Provide the (X, Y) coordinate of the cell's center where the given text is located.  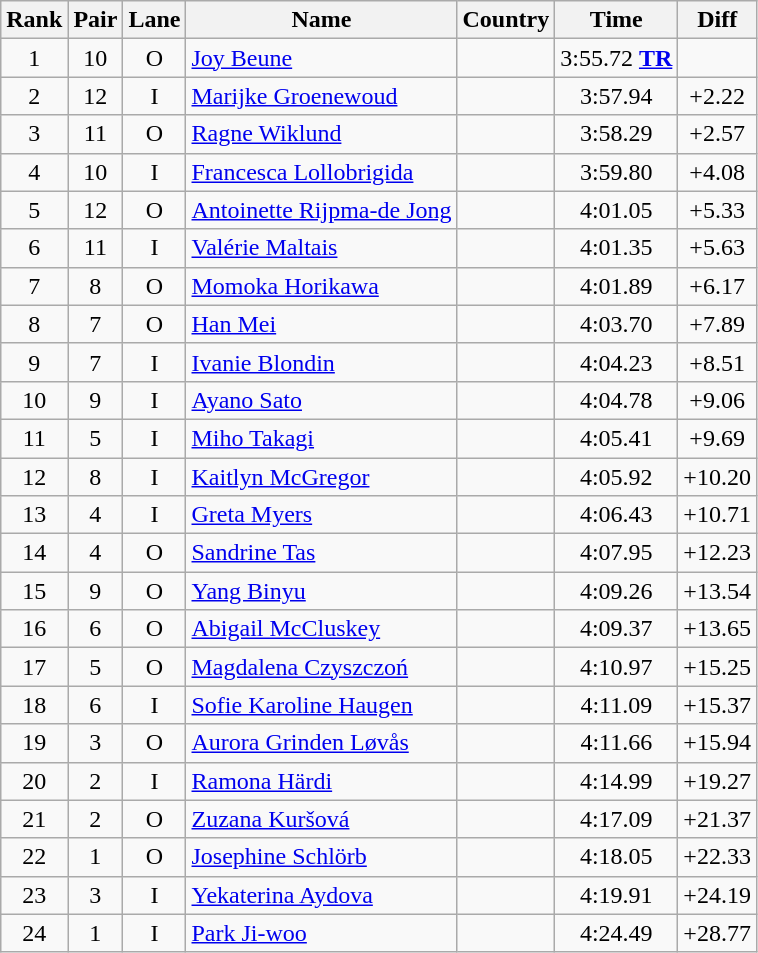
22 (34, 857)
+9.06 (718, 400)
4:03.70 (616, 324)
+15.94 (718, 743)
+12.23 (718, 553)
Ramona Härdi (322, 781)
4:09.26 (616, 591)
+6.17 (718, 286)
Lane (154, 20)
+19.27 (718, 781)
Country (506, 20)
+15.37 (718, 705)
4:11.66 (616, 743)
20 (34, 781)
+15.25 (718, 667)
+9.69 (718, 438)
+5.33 (718, 210)
+8.51 (718, 362)
4:01.05 (616, 210)
4:24.49 (616, 933)
14 (34, 553)
Time (616, 20)
Ayano Sato (322, 400)
+7.89 (718, 324)
+2.57 (718, 134)
Josephine Schlörb (322, 857)
Yekaterina Aydova (322, 895)
4:17.09 (616, 819)
+28.77 (718, 933)
4:18.05 (616, 857)
13 (34, 515)
Han Mei (322, 324)
Ivanie Blondin (322, 362)
4:05.92 (616, 477)
Name (322, 20)
Park Ji-woo (322, 933)
Valérie Maltais (322, 248)
Yang Binyu (322, 591)
Joy Beune (322, 58)
Aurora Grinden Løvås (322, 743)
Antoinette Rijpma-de Jong (322, 210)
Ragne Wiklund (322, 134)
Sofie Karoline Haugen (322, 705)
Francesca Lollobrigida (322, 172)
Sandrine Tas (322, 553)
21 (34, 819)
15 (34, 591)
Kaitlyn McGregor (322, 477)
3:58.29 (616, 134)
+24.19 (718, 895)
Miho Takagi (322, 438)
Magdalena Czyszczoń (322, 667)
+21.37 (718, 819)
Momoka Horikawa (322, 286)
3:59.80 (616, 172)
+10.20 (718, 477)
4:04.78 (616, 400)
Abigail McCluskey (322, 629)
+4.08 (718, 172)
3:57.94 (616, 96)
Greta Myers (322, 515)
4:11.09 (616, 705)
4:06.43 (616, 515)
+2.22 (718, 96)
3:55.72 TR (616, 58)
4:14.99 (616, 781)
4:07.95 (616, 553)
Pair (96, 20)
4:09.37 (616, 629)
4:04.23 (616, 362)
Marijke Groenewoud (322, 96)
4:19.91 (616, 895)
24 (34, 933)
19 (34, 743)
23 (34, 895)
+5.63 (718, 248)
+13.54 (718, 591)
Rank (34, 20)
16 (34, 629)
Zuzana Kuršová (322, 819)
Diff (718, 20)
4:05.41 (616, 438)
+13.65 (718, 629)
+10.71 (718, 515)
4:01.35 (616, 248)
18 (34, 705)
+22.33 (718, 857)
4:10.97 (616, 667)
4:01.89 (616, 286)
17 (34, 667)
